Output the [x, y] coordinate of the center of the cell containing the given text.  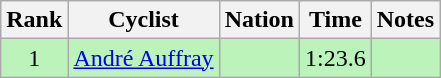
Notes [405, 20]
Rank [34, 20]
Time [336, 20]
Nation [259, 20]
Cyclist [144, 20]
1 [34, 58]
André Auffray [144, 58]
1:23.6 [336, 58]
